For the text-containing cell, return its midpoint in (X, Y) coordinate format. 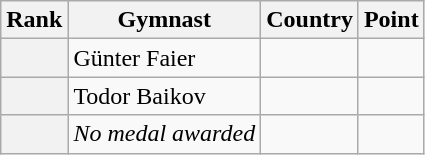
Point (391, 20)
Günter Faier (164, 58)
Todor Baikov (164, 96)
Country (310, 20)
No medal awarded (164, 134)
Rank (34, 20)
Gymnast (164, 20)
